For the text-containing cell, return its midpoint in (x, y) coordinate format. 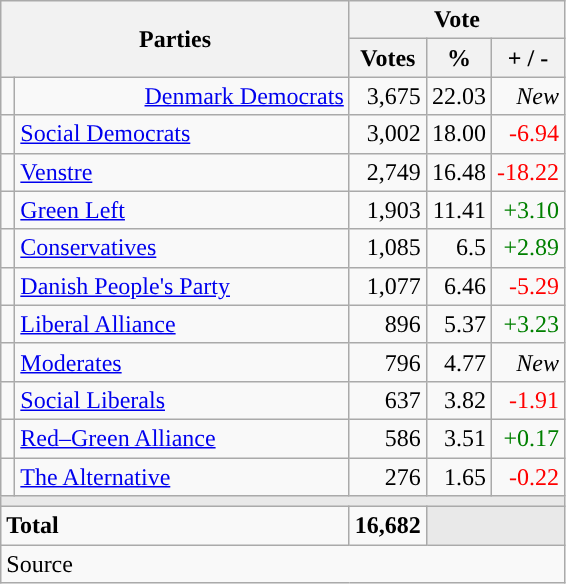
Total (176, 526)
22.03 (458, 96)
Conservatives (182, 248)
3,675 (388, 96)
Social Liberals (182, 400)
+2.89 (528, 248)
637 (388, 400)
Source (283, 564)
Moderates (182, 362)
1,085 (388, 248)
3.82 (458, 400)
Vote (456, 20)
1,077 (388, 286)
586 (388, 438)
11.41 (458, 210)
-6.94 (528, 134)
896 (388, 324)
Venstre (182, 172)
Red–Green Alliance (182, 438)
16,682 (388, 526)
Votes (388, 58)
-5.29 (528, 286)
Social Democrats (182, 134)
-18.22 (528, 172)
+0.17 (528, 438)
1,903 (388, 210)
6.46 (458, 286)
276 (388, 477)
Parties (176, 39)
2,749 (388, 172)
6.5 (458, 248)
+ / - (528, 58)
18.00 (458, 134)
-1.91 (528, 400)
Danish People's Party (182, 286)
4.77 (458, 362)
+3.23 (528, 324)
5.37 (458, 324)
-0.22 (528, 477)
The Alternative (182, 477)
% (458, 58)
Liberal Alliance (182, 324)
1.65 (458, 477)
Green Left (182, 210)
Denmark Democrats (182, 96)
3,002 (388, 134)
3.51 (458, 438)
796 (388, 362)
+3.10 (528, 210)
16.48 (458, 172)
